From the cell containing the given text, extract its center point as [X, Y] coordinate. 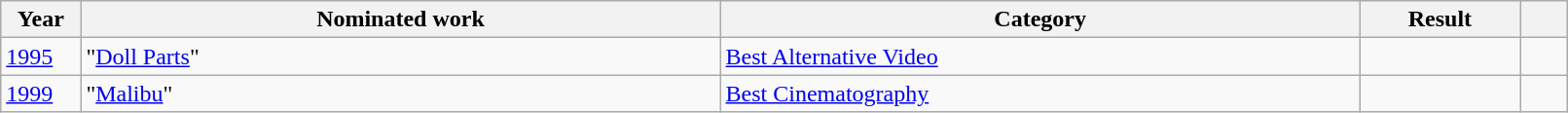
Result [1440, 19]
"Malibu" [401, 94]
Category [1039, 19]
Nominated work [401, 19]
1995 [41, 56]
"Doll Parts" [401, 56]
Year [41, 19]
Best Alternative Video [1039, 56]
Best Cinematography [1039, 94]
1999 [41, 94]
